Detect which cell encompasses the target text, then output its (x, y) center coordinate. 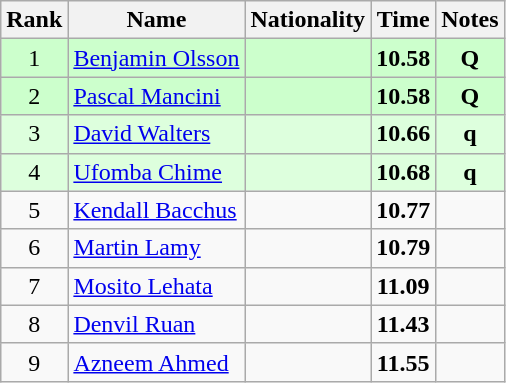
Azneem Ahmed (156, 362)
Name (156, 20)
3 (34, 134)
11.43 (404, 324)
8 (34, 324)
6 (34, 248)
Ufomba Chime (156, 172)
Benjamin Olsson (156, 58)
David Walters (156, 134)
1 (34, 58)
Pascal Mancini (156, 96)
9 (34, 362)
Kendall Bacchus (156, 210)
10.79 (404, 248)
Martin Lamy (156, 248)
2 (34, 96)
7 (34, 286)
Time (404, 20)
Rank (34, 20)
Mosito Lehata (156, 286)
11.09 (404, 286)
4 (34, 172)
10.77 (404, 210)
10.66 (404, 134)
Nationality (308, 20)
Notes (470, 20)
5 (34, 210)
11.55 (404, 362)
Denvil Ruan (156, 324)
10.68 (404, 172)
